For the text-containing cell, return its midpoint in [x, y] coordinate format. 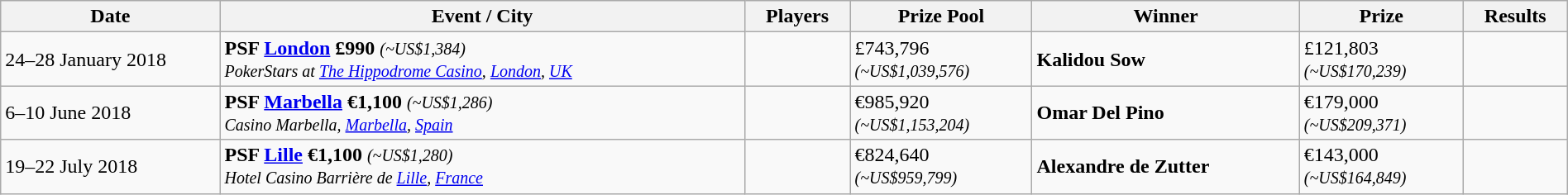
Kalidou Sow [1166, 59]
PSF London £990 (~US$1,384)PokerStars at The Hippodrome Casino, London, UK [482, 59]
Date [111, 17]
£743,796(~US$1,039,576) [941, 59]
€985,920(~US$1,153,204) [941, 112]
€143,000(~US$164,849) [1381, 167]
Winner [1166, 17]
19–22 July 2018 [111, 167]
€824,640(~US$959,799) [941, 167]
€179,000(~US$209,371) [1381, 112]
Alexandre de Zutter [1166, 167]
£121,803(~US$170,239) [1381, 59]
Event / City [482, 17]
Prize Pool [941, 17]
Prize [1381, 17]
24–28 January 2018 [111, 59]
Omar Del Pino [1166, 112]
Players [797, 17]
PSF Lille €1,100 (~US$1,280)Hotel Casino Barrière de Lille, France [482, 167]
6–10 June 2018 [111, 112]
PSF Marbella €1,100 (~US$1,286)Casino Marbella, Marbella, Spain [482, 112]
Results [1515, 17]
